Pinpoint the cell where the given text exists, returning its (X, Y) midpoint coordinate. 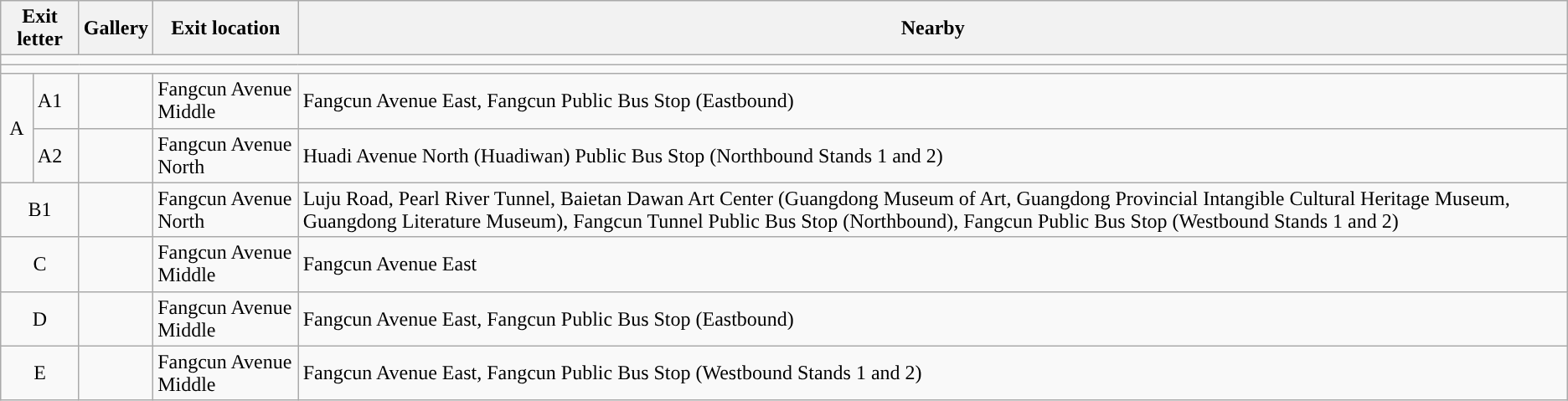
Fangcun Avenue East (933, 265)
A1 (55, 100)
Nearby (933, 28)
D (40, 318)
Huadi Avenue North (Huadiwan) Public Bus Stop (Northbound Stands 1 and 2) (933, 156)
C (40, 265)
Gallery (116, 28)
Exit location (226, 28)
Fangcun Avenue East, Fangcun Public Bus Stop (Westbound Stands 1 and 2) (933, 373)
Exit letter (40, 28)
B1 (40, 209)
A2 (55, 156)
A (17, 128)
E (40, 373)
